Scan for the cell matching the given text and deliver its [x, y] coordinate at center. 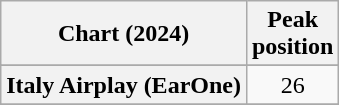
26 [292, 85]
Peakposition [292, 34]
Italy Airplay (EarOne) [124, 85]
Chart (2024) [124, 34]
